Output the [X, Y] coordinate of the center of the cell containing the given text.  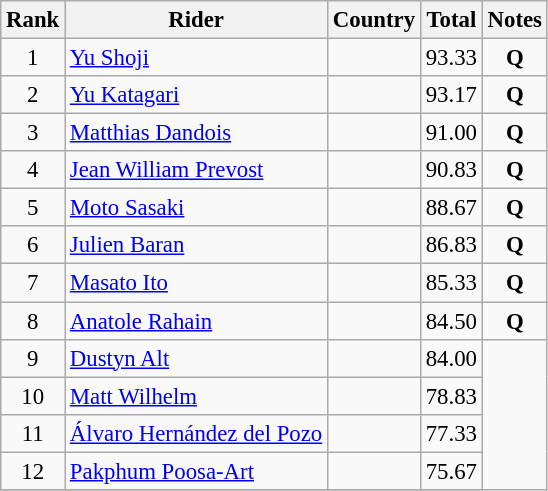
90.83 [451, 170]
2 [33, 95]
86.83 [451, 245]
77.33 [451, 433]
Country [374, 20]
Rider [196, 20]
12 [33, 471]
Yu Shoji [196, 58]
Notes [514, 20]
1 [33, 58]
Matthias Dandois [196, 133]
Moto Sasaki [196, 208]
Yu Katagari [196, 95]
Pakphum Poosa-Art [196, 471]
Dustyn Alt [196, 358]
Total [451, 20]
Matt Wilhelm [196, 396]
85.33 [451, 283]
11 [33, 433]
10 [33, 396]
6 [33, 245]
93.33 [451, 58]
Rank [33, 20]
91.00 [451, 133]
93.17 [451, 95]
8 [33, 321]
84.50 [451, 321]
Jean William Prevost [196, 170]
Álvaro Hernández del Pozo [196, 433]
75.67 [451, 471]
3 [33, 133]
5 [33, 208]
Julien Baran [196, 245]
7 [33, 283]
78.83 [451, 396]
Anatole Rahain [196, 321]
Masato Ito [196, 283]
88.67 [451, 208]
84.00 [451, 358]
9 [33, 358]
4 [33, 170]
